Extract the [X, Y] coordinate from the center of the cell holding the provided text.  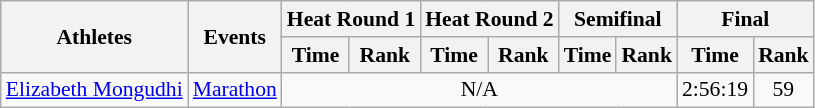
Marathon [235, 90]
N/A [480, 90]
Heat Round 1 [351, 19]
Final [746, 19]
Heat Round 2 [489, 19]
Elizabeth Mongudhi [94, 90]
Semifinal [618, 19]
59 [784, 90]
2:56:19 [715, 90]
Athletes [94, 36]
Events [235, 36]
